Search for the cell housing the specified text and yield its (X, Y) center coordinate. 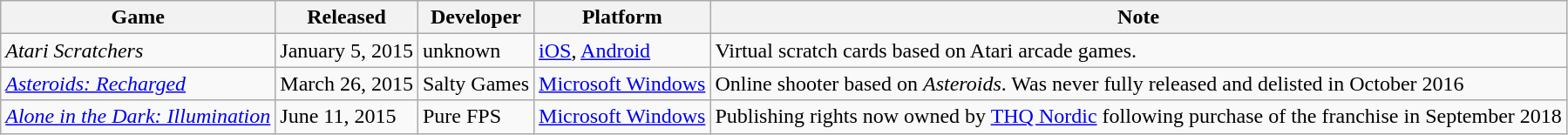
unknown (476, 51)
Virtual scratch cards based on Atari arcade games. (1138, 51)
Asteroids: Recharged (138, 84)
Developer (476, 17)
January 5, 2015 (347, 51)
Salty Games (476, 84)
Publishing rights now owned by THQ Nordic following purchase of the franchise in September 2018 (1138, 117)
Note (1138, 17)
March 26, 2015 (347, 84)
Released (347, 17)
June 11, 2015 (347, 117)
Pure FPS (476, 117)
Platform (622, 17)
iOS, Android (622, 51)
Game (138, 17)
Atari Scratchers (138, 51)
Alone in the Dark: Illumination (138, 117)
Online shooter based on Asteroids. Was never fully released and delisted in October 2016 (1138, 84)
